Extract the [x, y] coordinate from the center of the cell holding the provided text.  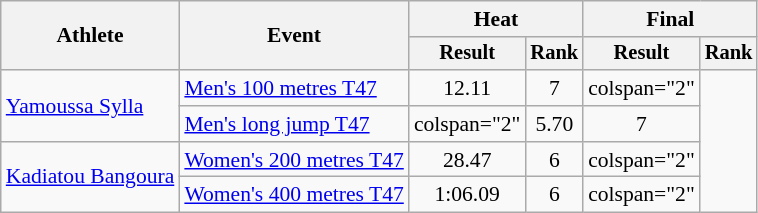
Athlete [90, 36]
28.47 [468, 160]
Women's 400 metres T47 [294, 195]
Yamoussa Sylla [90, 106]
Men's 100 metres T47 [294, 88]
Heat [496, 19]
Kadiatou Bangoura [90, 178]
5.70 [555, 124]
Final [670, 19]
Event [294, 36]
Women's 200 metres T47 [294, 160]
Men's long jump T47 [294, 124]
1:06.09 [468, 195]
12.11 [468, 88]
